Pinpoint the cell where the given text exists, returning its [X, Y] midpoint coordinate. 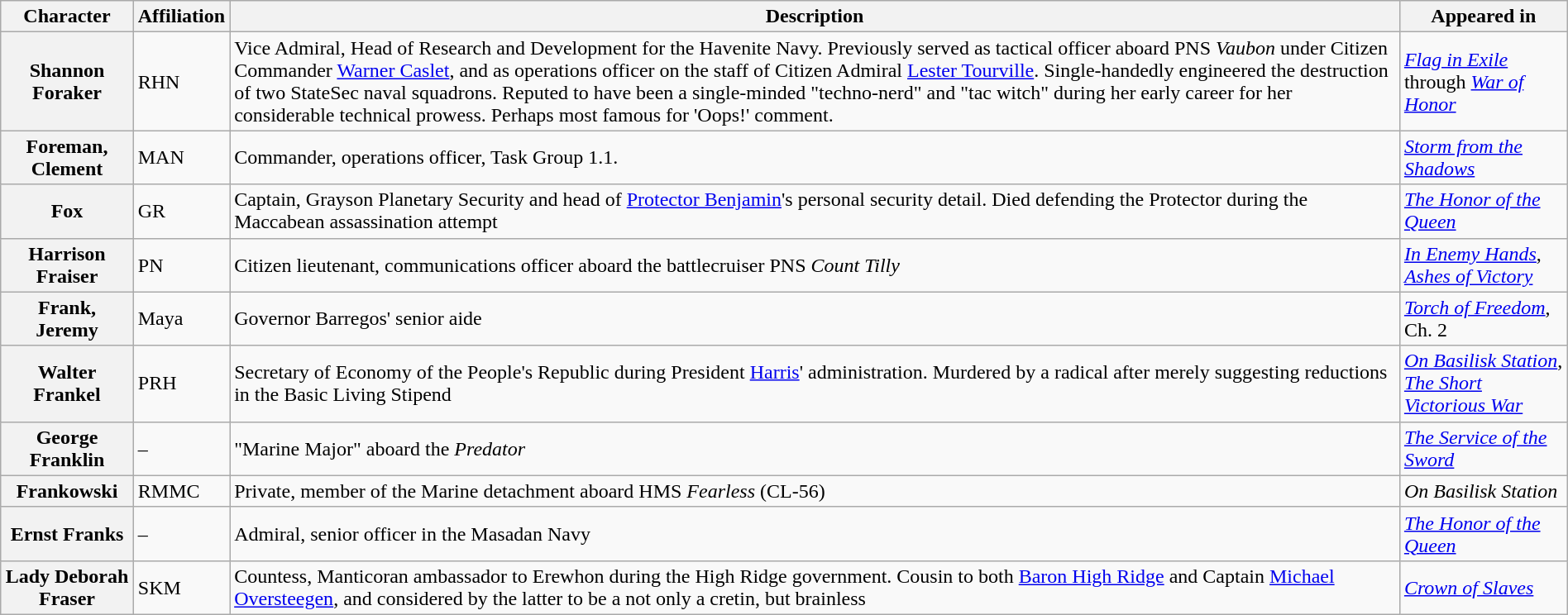
Shannon Foraker [67, 81]
PRH [181, 384]
RMMC [181, 491]
Character [67, 17]
Walter Frankel [67, 384]
RHN [181, 81]
Governor Barregos' senior aide [815, 319]
On Basilisk Station, The Short Victorious War [1484, 384]
PN [181, 265]
Storm from the Shadows [1484, 157]
Torch of Freedom, Ch. 2 [1484, 319]
The Service of the Sword [1484, 448]
George Franklin [67, 448]
On Basilisk Station [1484, 491]
Private, member of the Marine detachment aboard HMS Fearless (CL-56) [815, 491]
Description [815, 17]
"Marine Major" aboard the Predator [815, 448]
Crown of Slaves [1484, 587]
Fox [67, 212]
Admiral, senior officer in the Masadan Navy [815, 534]
Affiliation [181, 17]
Frankowski [67, 491]
In Enemy Hands, Ashes of Victory [1484, 265]
Ernst Franks [67, 534]
Maya [181, 319]
Commander, operations officer, Task Group 1.1. [815, 157]
GR [181, 212]
Citizen lieutenant, communications officer aboard the battlecruiser PNS Count Tilly [815, 265]
Appeared in [1484, 17]
Foreman, Clement [67, 157]
Harrison Fraiser [67, 265]
Frank, Jeremy [67, 319]
SKM [181, 587]
Lady Deborah Fraser [67, 587]
MAN [181, 157]
Flag in Exile through War of Honor [1484, 81]
